Search for the cell housing the specified text and yield its [X, Y] center coordinate. 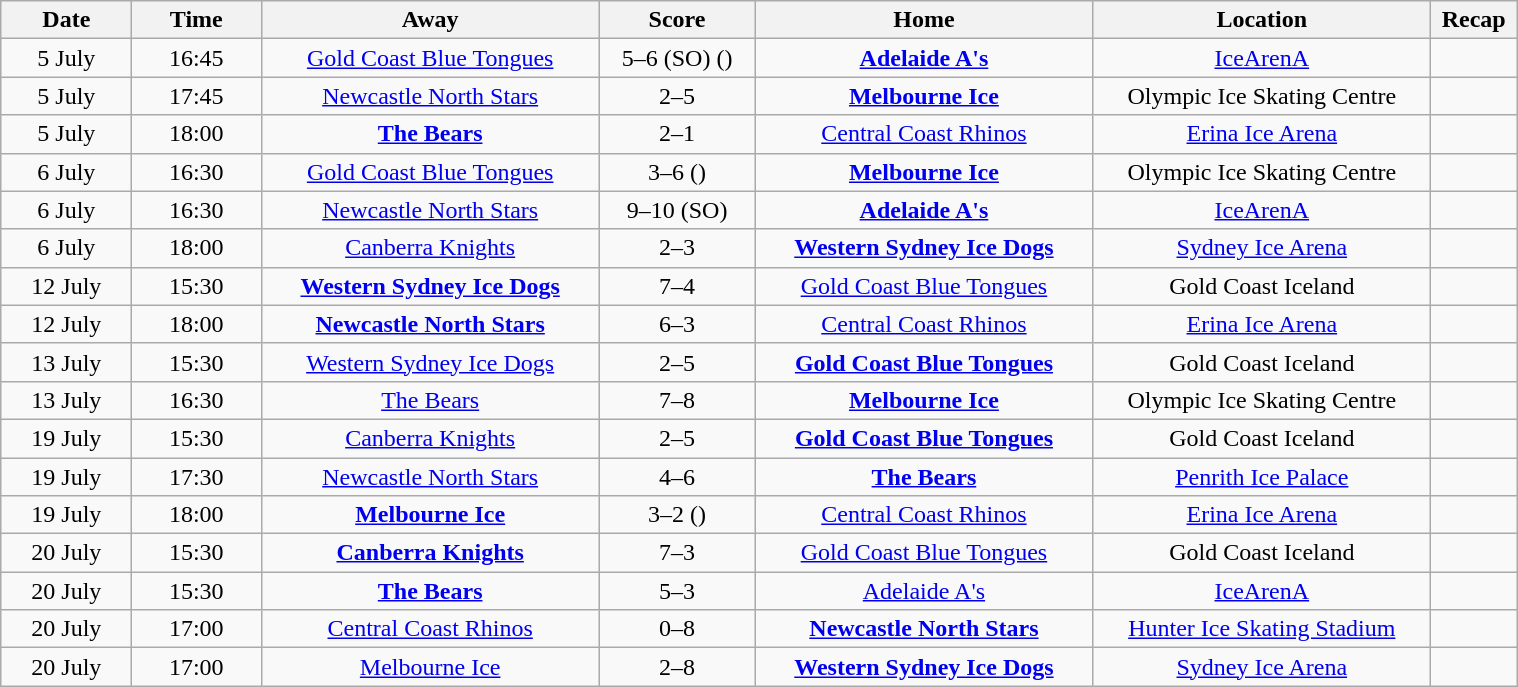
Date [66, 20]
Penrith Ice Palace [1262, 477]
3–6 () [677, 172]
5–3 [677, 591]
Hunter Ice Skating Stadium [1262, 629]
6–3 [677, 324]
4–6 [677, 477]
Time [196, 20]
Location [1262, 20]
5–6 (SO) () [677, 58]
3–2 () [677, 515]
7–4 [677, 286]
Recap [1474, 20]
9–10 (SO) [677, 210]
0–8 [677, 629]
16:45 [196, 58]
2–8 [677, 667]
7–3 [677, 553]
2–1 [677, 134]
17:30 [196, 477]
Score [677, 20]
Home [924, 20]
Away [430, 20]
2–3 [677, 248]
17:45 [196, 96]
7–8 [677, 400]
